Return (x, y) of the center of cell containing provided text 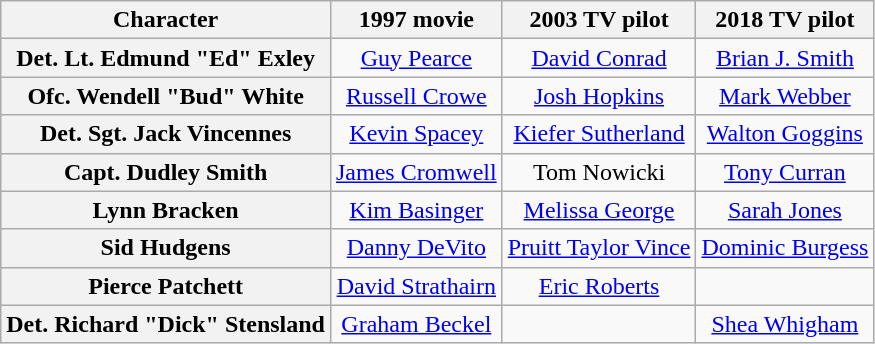
Pierce Patchett (166, 286)
2018 TV pilot (785, 20)
2003 TV pilot (599, 20)
Shea Whigham (785, 324)
Dominic Burgess (785, 248)
1997 movie (416, 20)
James Cromwell (416, 172)
Det. Richard "Dick" Stensland (166, 324)
Ofc. Wendell "Bud" White (166, 96)
Tom Nowicki (599, 172)
Walton Goggins (785, 134)
Capt. Dudley Smith (166, 172)
Det. Lt. Edmund "Ed" Exley (166, 58)
Josh Hopkins (599, 96)
Graham Beckel (416, 324)
Lynn Bracken (166, 210)
Sid Hudgens (166, 248)
Danny DeVito (416, 248)
Mark Webber (785, 96)
Melissa George (599, 210)
Russell Crowe (416, 96)
Pruitt Taylor Vince (599, 248)
Eric Roberts (599, 286)
Brian J. Smith (785, 58)
Kim Basinger (416, 210)
Guy Pearce (416, 58)
Tony Curran (785, 172)
Det. Sgt. Jack Vincennes (166, 134)
David Conrad (599, 58)
Character (166, 20)
David Strathairn (416, 286)
Kevin Spacey (416, 134)
Sarah Jones (785, 210)
Kiefer Sutherland (599, 134)
